Return the (x, y) coordinate for the center point of the cell that contains the specified text.  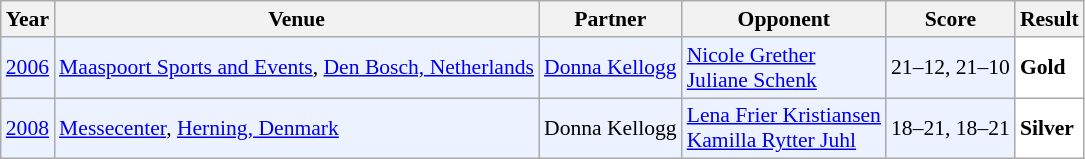
Score (950, 19)
18–21, 18–21 (950, 128)
21–12, 21–10 (950, 68)
Maaspoort Sports and Events, Den Bosch, Netherlands (296, 68)
Gold (1050, 68)
Messecenter, Herning, Denmark (296, 128)
Nicole Grether Juliane Schenk (784, 68)
Partner (610, 19)
2008 (28, 128)
Opponent (784, 19)
2006 (28, 68)
Year (28, 19)
Lena Frier Kristiansen Kamilla Rytter Juhl (784, 128)
Result (1050, 19)
Silver (1050, 128)
Venue (296, 19)
